Search for the cell housing the specified text and yield its [X, Y] center coordinate. 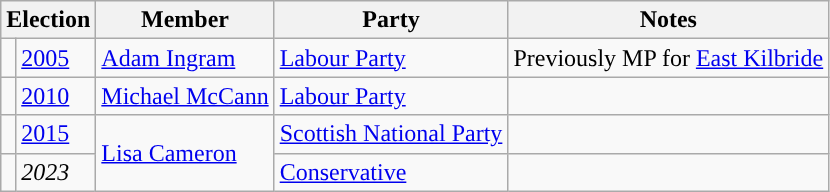
2010 [56, 96]
2005 [56, 58]
Election [48, 20]
2015 [56, 134]
2023 [56, 172]
Adam Ingram [185, 58]
Party [391, 20]
Scottish National Party [391, 134]
Lisa Cameron [185, 153]
Conservative [391, 172]
Member [185, 20]
Previously MP for East Kilbride [668, 58]
Notes [668, 20]
Michael McCann [185, 96]
